Search for the cell housing the specified text and yield its (x, y) center coordinate. 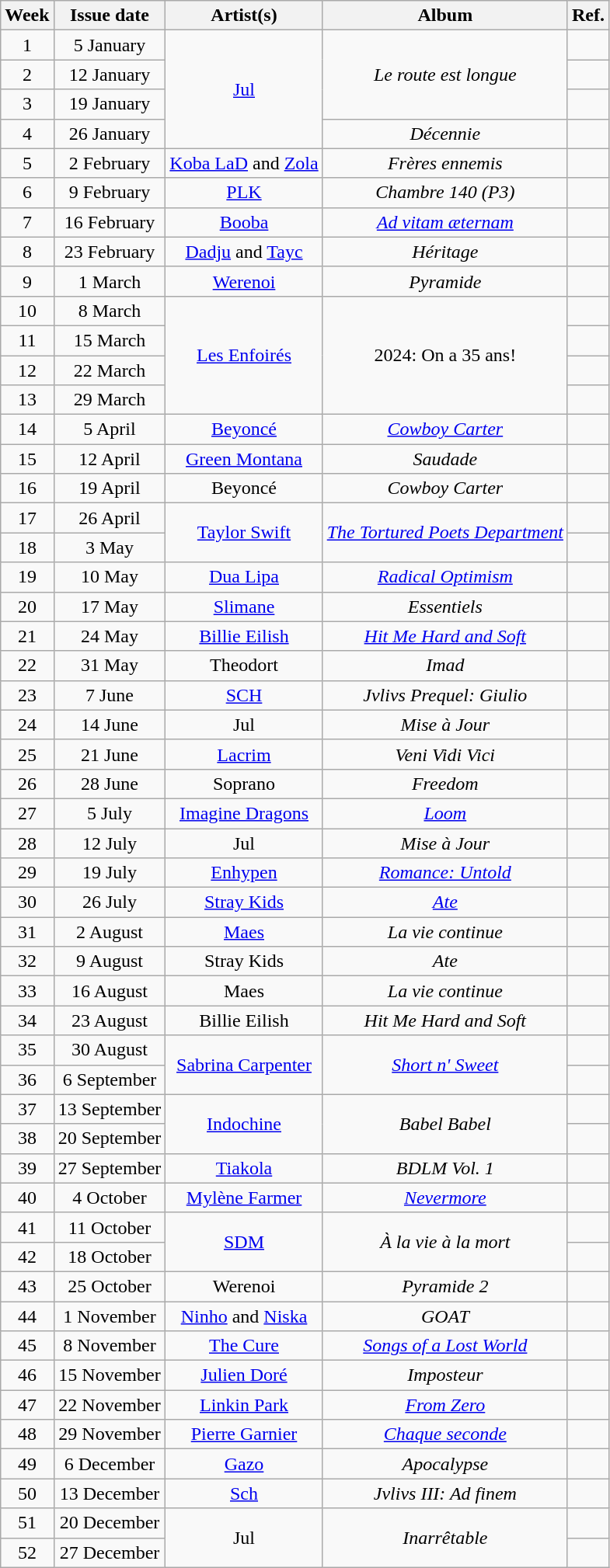
Inarrêtable (444, 1538)
50 (27, 1493)
39 (27, 1168)
2 August (110, 932)
2 (27, 75)
28 (27, 843)
Sabrina Carpenter (244, 1065)
9 (27, 281)
Essentiels (444, 607)
5 April (110, 429)
47 (27, 1405)
Week (27, 16)
BDLM Vol. 1 (444, 1168)
8 November (110, 1346)
Pyramide 2 (444, 1286)
33 (27, 991)
Linkin Park (244, 1405)
Frères ennemis (444, 163)
30 (27, 902)
2024: On a 35 ans! (444, 355)
Pyramide (444, 281)
16 (27, 488)
15 November (110, 1375)
18 (27, 548)
13 December (110, 1493)
23 (27, 695)
13 (27, 400)
17 (27, 518)
34 (27, 1020)
35 (27, 1050)
The Cure (244, 1346)
Dua Lipa (244, 577)
Les Enfoirés (244, 355)
5 (27, 163)
1 (27, 45)
3 (27, 104)
9 August (110, 961)
10 (27, 311)
21 (27, 636)
22 November (110, 1405)
51 (27, 1523)
Apocalypse (444, 1464)
Loom (444, 813)
23 August (110, 1020)
27 September (110, 1168)
12 (27, 370)
Songs of a Lost World (444, 1346)
14 (27, 429)
12 July (110, 843)
37 (27, 1109)
36 (27, 1080)
SDM (244, 1242)
40 (27, 1198)
29 March (110, 400)
8 March (110, 311)
44 (27, 1316)
16 February (110, 222)
Décennie (444, 134)
6 (27, 193)
Issue date (110, 16)
PLK (244, 193)
Imad (444, 666)
19 July (110, 873)
3 May (110, 548)
29 November (110, 1434)
Pierre Garnier (244, 1434)
Romance: Untold (444, 873)
Koba LaD and Zola (244, 163)
5 January (110, 45)
Taylor Swift (244, 533)
49 (27, 1464)
Freedom (444, 784)
Saudade (444, 459)
Le route est longue (444, 75)
19 (27, 577)
Short n' Sweet (444, 1065)
Theodort (244, 666)
6 December (110, 1464)
14 June (110, 725)
31 May (110, 666)
15 (27, 459)
Nevermore (444, 1198)
26 January (110, 134)
25 (27, 754)
28 June (110, 784)
32 (27, 961)
Booba (244, 222)
Imposteur (444, 1375)
Héritage (444, 252)
Julien Doré (244, 1375)
16 August (110, 991)
Chaque seconde (444, 1434)
11 October (110, 1227)
41 (27, 1227)
30 August (110, 1050)
Dadju and Tayc (244, 252)
11 (27, 340)
12 April (110, 459)
SCH (244, 695)
7 (27, 222)
Slimane (244, 607)
12 January (110, 75)
27 December (110, 1552)
48 (27, 1434)
1 March (110, 281)
Imagine Dragons (244, 813)
4 (27, 134)
Jvlivs Prequel: Giulio (444, 695)
22 March (110, 370)
Mylène Farmer (244, 1198)
20 September (110, 1139)
Gazo (244, 1464)
Jvlivs III: Ad finem (444, 1493)
43 (27, 1286)
From Zero (444, 1405)
26 April (110, 518)
4 October (110, 1198)
29 (27, 873)
19 January (110, 104)
7 June (110, 695)
À la vie à la mort (444, 1242)
Tiakola (244, 1168)
10 May (110, 577)
26 (27, 784)
Enhypen (244, 873)
19 April (110, 488)
24 (27, 725)
6 September (110, 1080)
Veni Vidi Vici (444, 754)
15 March (110, 340)
2 February (110, 163)
Ad vitam æternam (444, 222)
Radical Optimism (444, 577)
Sch (244, 1493)
31 (27, 932)
20 December (110, 1523)
5 July (110, 813)
38 (27, 1139)
25 October (110, 1286)
23 February (110, 252)
24 May (110, 636)
GOAT (444, 1316)
Ninho and Niska (244, 1316)
22 (27, 666)
Green Montana (244, 459)
Soprano (244, 784)
Lacrim (244, 754)
18 October (110, 1257)
52 (27, 1552)
1 November (110, 1316)
26 July (110, 902)
17 May (110, 607)
Babel Babel (444, 1124)
Indochine (244, 1124)
27 (27, 813)
8 (27, 252)
9 February (110, 193)
Ref. (587, 16)
21 June (110, 754)
42 (27, 1257)
20 (27, 607)
The Tortured Poets Department (444, 533)
Artist(s) (244, 16)
45 (27, 1346)
Chambre 140 (P3) (444, 193)
13 September (110, 1109)
46 (27, 1375)
Album (444, 16)
